Return [x, y] of the center of cell containing provided text 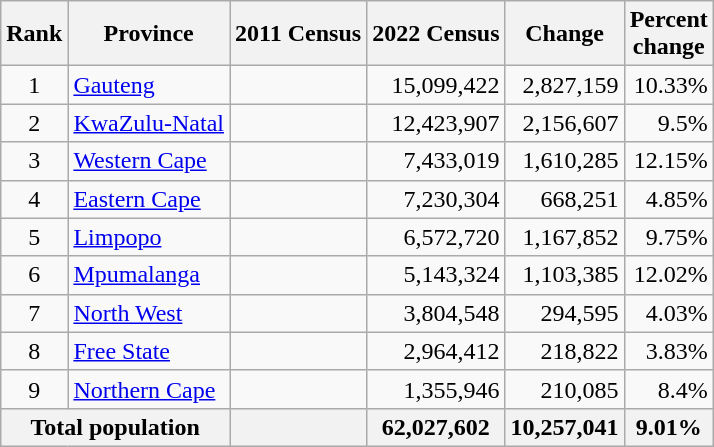
9.75% [668, 237]
6 [34, 275]
12.02% [668, 275]
Change [564, 34]
10,257,041 [564, 427]
62,027,602 [436, 427]
5 [34, 237]
Free State [149, 351]
3 [34, 161]
2,827,159 [564, 85]
218,822 [564, 351]
2,156,607 [564, 123]
9.01% [668, 427]
6,572,720 [436, 237]
Northern Cape [149, 389]
7 [34, 313]
7,433,019 [436, 161]
8.4% [668, 389]
3,804,548 [436, 313]
Eastern Cape [149, 199]
Limpopo [149, 237]
7,230,304 [436, 199]
210,085 [564, 389]
North West [149, 313]
2022 Census [436, 34]
2,964,412 [436, 351]
1 [34, 85]
Mpumalanga [149, 275]
1,103,385 [564, 275]
Gauteng [149, 85]
2011 Census [298, 34]
KwaZulu-Natal [149, 123]
3.83% [668, 351]
Total population [116, 427]
Rank [34, 34]
5,143,324 [436, 275]
668,251 [564, 199]
10.33% [668, 85]
4 [34, 199]
Province [149, 34]
294,595 [564, 313]
8 [34, 351]
2 [34, 123]
9 [34, 389]
Percentchange [668, 34]
4.03% [668, 313]
1,167,852 [564, 237]
15,099,422 [436, 85]
Western Cape [149, 161]
1,355,946 [436, 389]
1,610,285 [564, 161]
9.5% [668, 123]
4.85% [668, 199]
12.15% [668, 161]
12,423,907 [436, 123]
